Identify which cell holds the provided text, then report its [x, y] central coordinate. 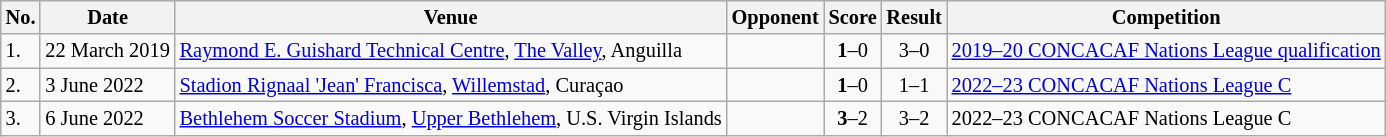
Result [914, 17]
Stadion Rignaal 'Jean' Francisca, Willemstad, Curaçao [451, 85]
3 June 2022 [107, 85]
1. [21, 51]
3. [21, 118]
3–0 [914, 51]
2. [21, 85]
Bethlehem Soccer Stadium, Upper Bethlehem, U.S. Virgin Islands [451, 118]
Date [107, 17]
No. [21, 17]
Opponent [776, 17]
6 June 2022 [107, 118]
Competition [1166, 17]
1–1 [914, 85]
Score [853, 17]
22 March 2019 [107, 51]
Raymond E. Guishard Technical Centre, The Valley, Anguilla [451, 51]
2019–20 CONCACAF Nations League qualification [1166, 51]
Venue [451, 17]
